Pinpoint the cell where the given text exists, returning its (X, Y) midpoint coordinate. 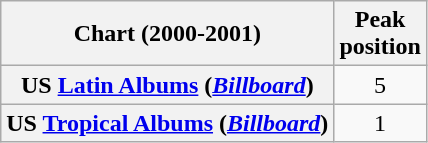
US Tropical Albums (Billboard) (168, 123)
5 (380, 85)
1 (380, 123)
Peakposition (380, 34)
Chart (2000-2001) (168, 34)
US Latin Albums (Billboard) (168, 85)
